From the cell containing the given text, extract its center point as (X, Y) coordinate. 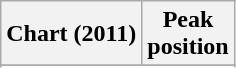
Peakposition (188, 34)
Chart (2011) (72, 34)
